Identify which cell holds the provided text, then report its [x, y] central coordinate. 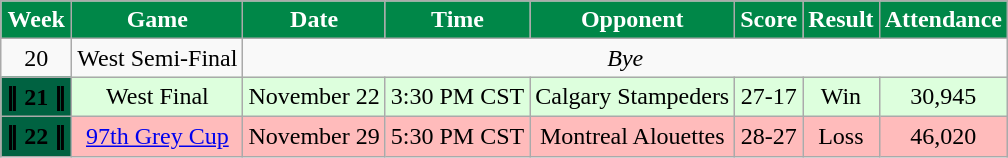
Date [314, 20]
46,020 [943, 136]
Bye [626, 58]
97th Grey Cup [158, 136]
28-27 [769, 136]
Time [457, 20]
Loss [841, 136]
Montreal Alouettes [632, 136]
Attendance [943, 20]
5:30 PM CST [457, 136]
November 22 [314, 97]
West Semi-Final [158, 58]
Calgary Stampeders [632, 97]
3:30 PM CST [457, 97]
Game [158, 20]
Win [841, 97]
Score [769, 20]
Week [36, 20]
November 29 [314, 136]
27-17 [769, 97]
West Final [158, 97]
20 [36, 58]
‖ 22 ‖ [36, 136]
30,945 [943, 97]
‖ 21 ‖ [36, 97]
Result [841, 20]
Opponent [632, 20]
